Extract the [X, Y] coordinate from the center of the cell holding the provided text.  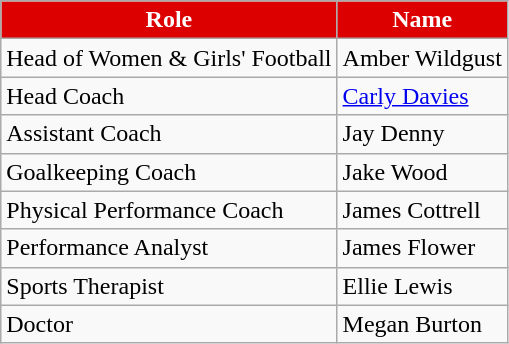
James Flower [422, 248]
Sports Therapist [169, 286]
Jay Denny [422, 134]
Doctor [169, 324]
Role [169, 20]
Name [422, 20]
Goalkeeping Coach [169, 172]
Amber Wildgust [422, 58]
Performance Analyst [169, 248]
Physical Performance Coach [169, 210]
James Cottrell [422, 210]
Assistant Coach [169, 134]
Head Coach [169, 96]
Carly Davies [422, 96]
Megan Burton [422, 324]
Head of Women & Girls' Football [169, 58]
Ellie Lewis [422, 286]
Jake Wood [422, 172]
